Detect which cell encompasses the target text, then output its (X, Y) center coordinate. 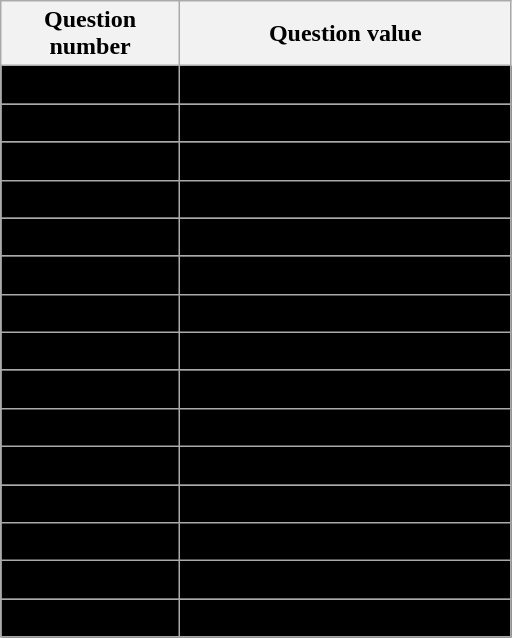
1,000 zł (345, 237)
14 (90, 580)
Question number (90, 34)
100 zł (345, 85)
3 (90, 161)
64,000 zł (345, 465)
6 (90, 275)
4 (90, 199)
2 (90, 123)
32,000 zł (345, 427)
1 (90, 85)
200 zł (345, 123)
9 (90, 389)
11 (90, 465)
125,000 zł (345, 503)
10 (90, 427)
16,000 zł (345, 389)
4,000 zł (345, 313)
500 zł (345, 199)
300 zł (345, 161)
8 (90, 351)
13 (90, 542)
15 (90, 618)
500,000 zł (345, 580)
250,000 zł (345, 542)
7 (90, 313)
8,000 zł (345, 351)
5 (90, 237)
2,000 zł (345, 275)
Question value (345, 34)
12 (90, 503)
